From the cell containing the given text, extract its center point as [X, Y] coordinate. 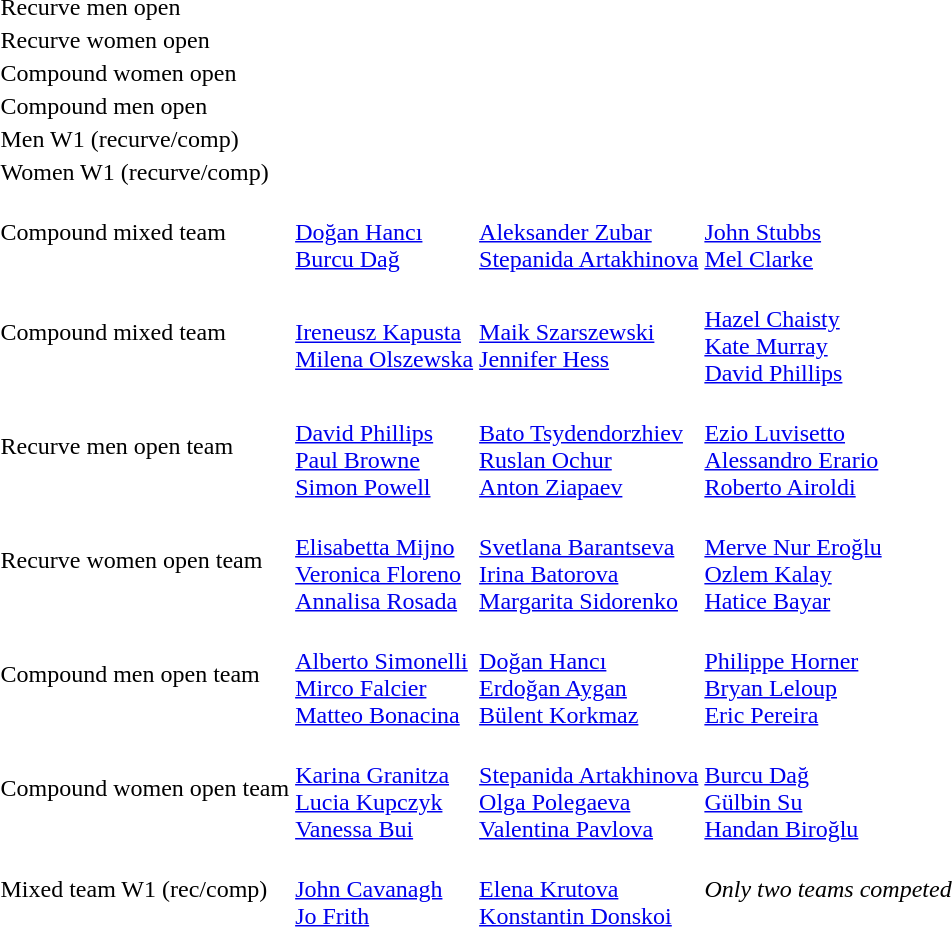
Ireneusz KapustaMilena Olszewska [384, 332]
Bato TsydendorzhievRuslan OchurAnton Ziapaev [589, 446]
Stepanida ArtakhinovaOlga PolegaevaValentina Pavlova [589, 788]
Maik SzarszewskiJennifer Hess [589, 332]
David PhillipsPaul BrowneSimon Powell [384, 446]
Svetlana BarantsevaIrina BatorovaMargarita Sidorenko [589, 560]
Elisabetta MijnoVeronica FlorenoAnnalisa Rosada [384, 560]
Alberto SimonelliMirco FalcierMatteo Bonacina [384, 674]
Karina GranitzaLucia KupczykVanessa Bui [384, 788]
Aleksander ZubarStepanida Artakhinova [589, 232]
Doğan HancıBurcu Dağ [384, 232]
Doğan HancıErdoğan AyganBülent Korkmaz [589, 674]
